From the cell containing the given text, extract its center point as (x, y) coordinate. 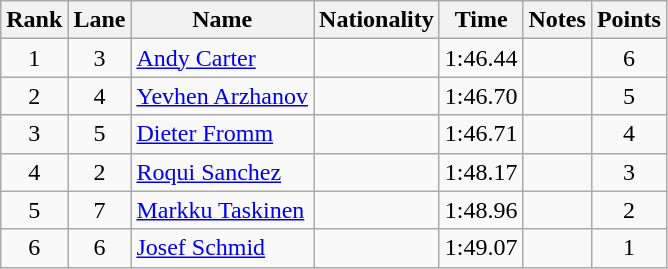
Markku Taskinen (222, 210)
1:46.71 (481, 134)
Lane (100, 20)
Time (481, 20)
1:49.07 (481, 248)
Josef Schmid (222, 248)
Notes (557, 20)
Rank (34, 20)
Yevhen Arzhanov (222, 96)
1:48.96 (481, 210)
Roqui Sanchez (222, 172)
1:46.70 (481, 96)
Name (222, 20)
Dieter Fromm (222, 134)
Points (628, 20)
1:46.44 (481, 58)
7 (100, 210)
1:48.17 (481, 172)
Andy Carter (222, 58)
Nationality (377, 20)
